Return the [X, Y] coordinate for the center point of the cell that contains the specified text.  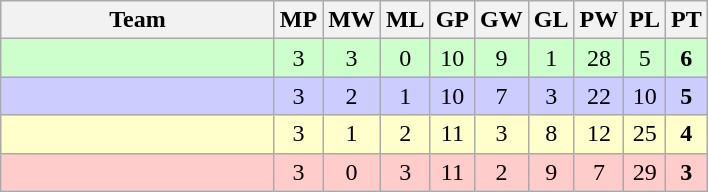
4 [687, 134]
GL [551, 20]
MW [352, 20]
8 [551, 134]
12 [599, 134]
28 [599, 58]
MP [298, 20]
25 [645, 134]
Team [138, 20]
GW [502, 20]
PT [687, 20]
29 [645, 172]
PL [645, 20]
GP [452, 20]
ML [405, 20]
6 [687, 58]
22 [599, 96]
PW [599, 20]
